Scan for the cell matching the given text and deliver its [X, Y] coordinate at center. 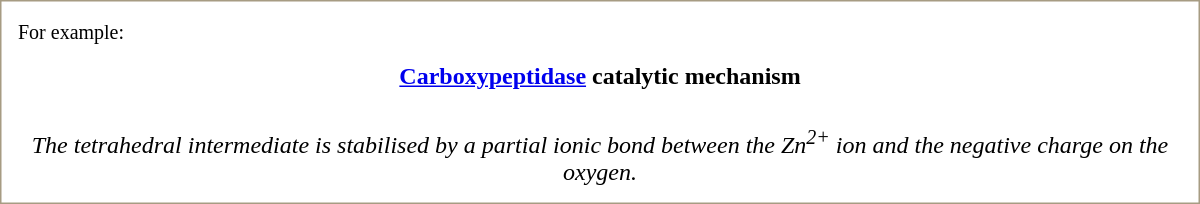
For example: [600, 31]
Carboxypeptidase catalytic mechanism [600, 77]
The tetrahedral intermediate is stabilised by a partial ionic bond between the Zn2+ ion and the negative charge on the oxygen. [600, 156]
